Detect which cell encompasses the target text, then output its (x, y) center coordinate. 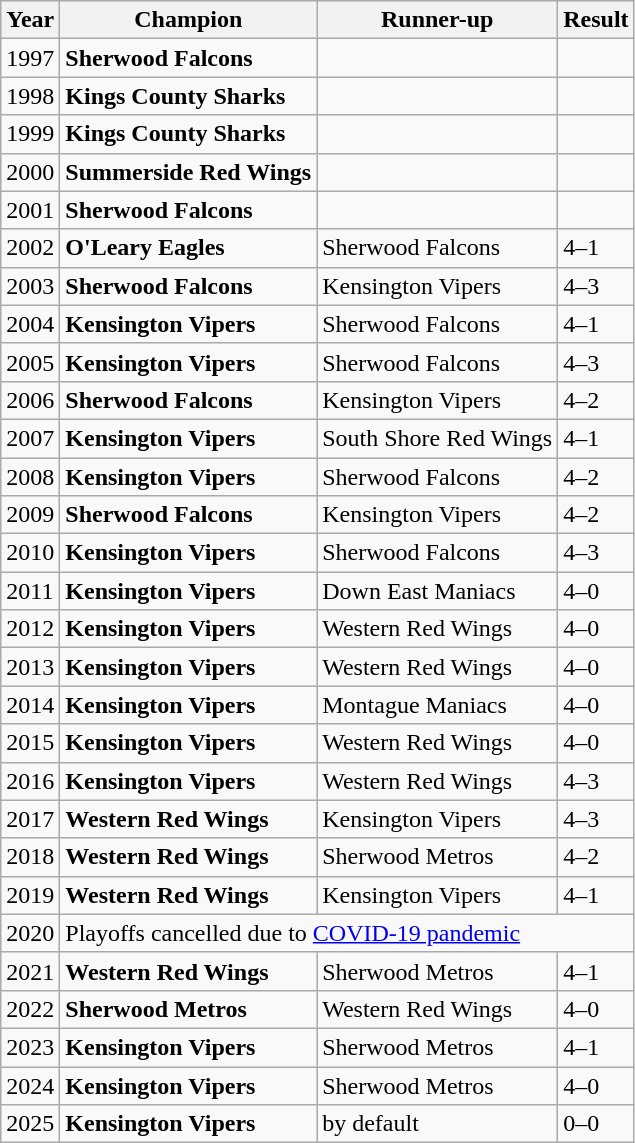
1999 (30, 134)
2001 (30, 210)
2002 (30, 248)
2014 (30, 705)
2025 (30, 1124)
South Shore Red Wings (438, 438)
Playoffs cancelled due to COVID-19 pandemic (347, 933)
2018 (30, 857)
2004 (30, 324)
1998 (30, 96)
2022 (30, 1009)
2011 (30, 591)
2008 (30, 477)
2003 (30, 286)
2016 (30, 781)
2015 (30, 743)
Result (596, 20)
Montague Maniacs (438, 705)
2012 (30, 629)
2005 (30, 362)
Down East Maniacs (438, 591)
2021 (30, 971)
O'Leary Eagles (188, 248)
2024 (30, 1085)
2009 (30, 515)
Summerside Red Wings (188, 172)
Runner-up (438, 20)
0–0 (596, 1124)
Champion (188, 20)
by default (438, 1124)
2017 (30, 819)
2013 (30, 667)
2000 (30, 172)
Year (30, 20)
2006 (30, 400)
2019 (30, 895)
2010 (30, 553)
2020 (30, 933)
2023 (30, 1047)
2007 (30, 438)
1997 (30, 58)
